Return [x, y] of the center of cell containing provided text 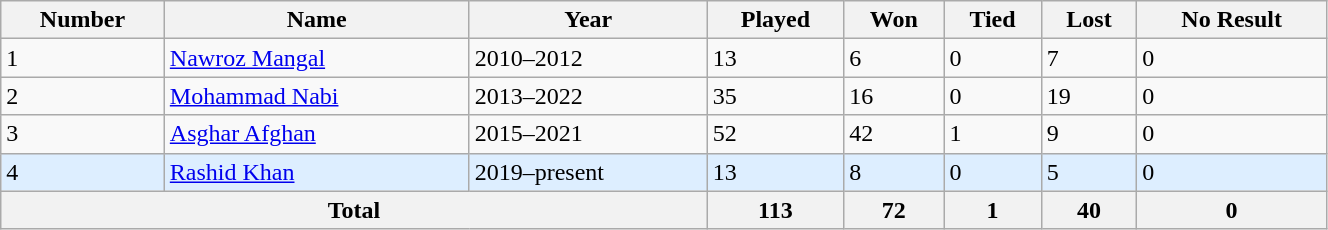
No Result [1232, 20]
Mohammad Nabi [316, 96]
Total [354, 210]
52 [775, 134]
40 [1089, 210]
Rashid Khan [316, 172]
16 [894, 96]
Number [83, 20]
Tied [992, 20]
113 [775, 210]
2010–2012 [588, 58]
2019–present [588, 172]
3 [83, 134]
5 [1089, 172]
19 [1089, 96]
2015–2021 [588, 134]
Name [316, 20]
2013–2022 [588, 96]
4 [83, 172]
42 [894, 134]
7 [1089, 58]
8 [894, 172]
Nawroz Mangal [316, 58]
Year [588, 20]
72 [894, 210]
6 [894, 58]
Asghar Afghan [316, 134]
Won [894, 20]
Played [775, 20]
Lost [1089, 20]
9 [1089, 134]
2 [83, 96]
35 [775, 96]
